Output the [X, Y] coordinate of the center of the cell containing the given text.  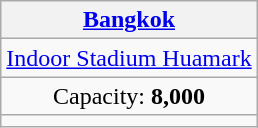
Bangkok [129, 20]
Capacity: 8,000 [129, 96]
Indoor Stadium Huamark [129, 58]
